From the cell containing the given text, extract its center point as [X, Y] coordinate. 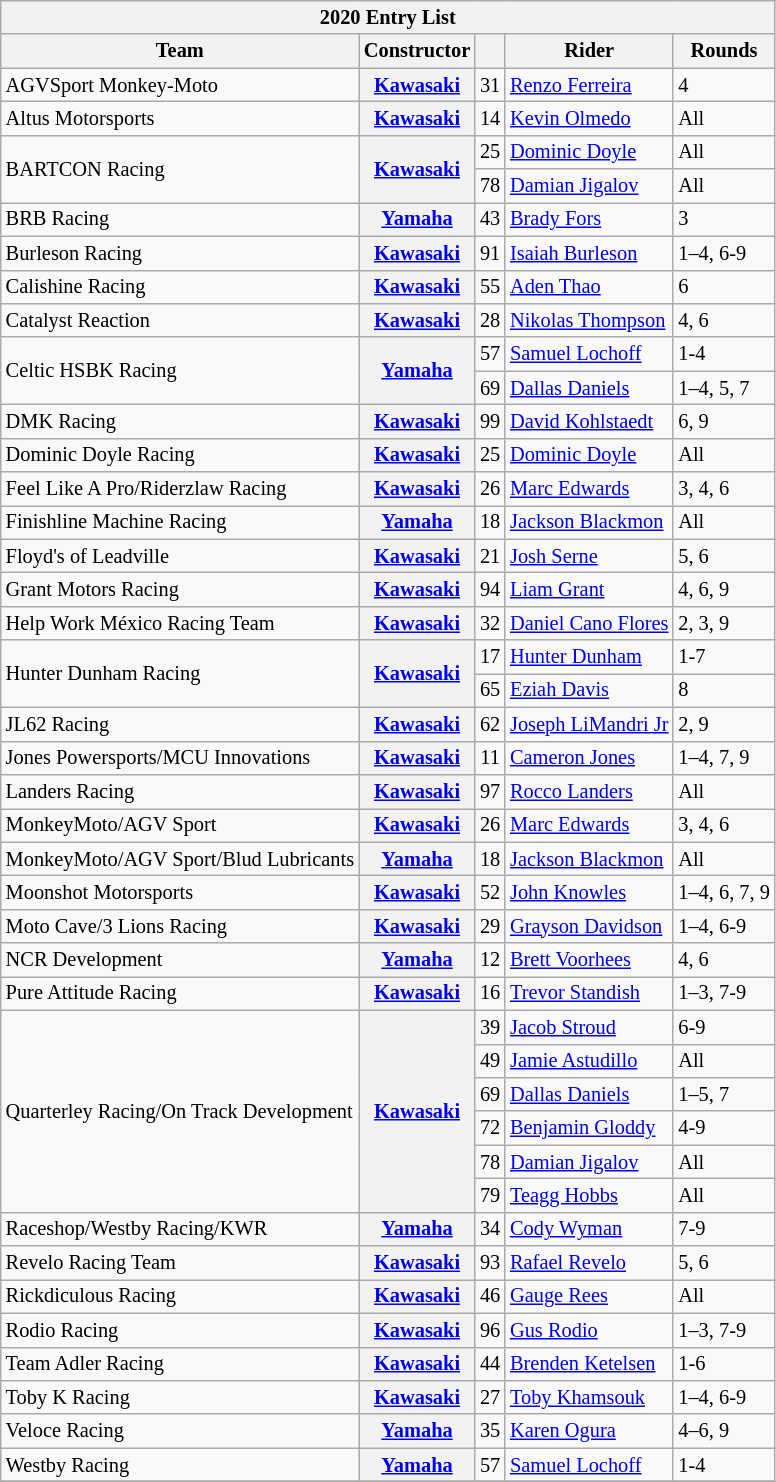
Grant Motors Racing [180, 589]
Raceshop/Westby Racing/KWR [180, 1229]
Pure Attitude Racing [180, 993]
Team [180, 51]
Team Adler Racing [180, 1364]
Eziah Davis [589, 690]
Celtic HSBK Racing [180, 370]
Finishline Machine Racing [180, 522]
Moto Cave/3 Lions Racing [180, 926]
Josh Serne [589, 556]
27 [490, 1397]
Hunter Dunham [589, 657]
Landers Racing [180, 791]
7-9 [724, 1229]
91 [490, 253]
Rounds [724, 51]
John Knowles [589, 892]
29 [490, 926]
DMK Racing [180, 421]
35 [490, 1431]
39 [490, 1027]
Hunter Dunham Racing [180, 674]
14 [490, 118]
99 [490, 421]
Rider [589, 51]
Gauge Rees [589, 1296]
6, 9 [724, 421]
4, 6, 9 [724, 589]
Toby K Racing [180, 1397]
Calishine Racing [180, 287]
Moonshot Motorsports [180, 892]
17 [490, 657]
Jamie Astudillo [589, 1061]
Help Work México Racing Team [180, 623]
Cody Wyman [589, 1229]
Jacob Stroud [589, 1027]
4-9 [724, 1128]
NCR Development [180, 960]
46 [490, 1296]
97 [490, 791]
Jones Powersports/MCU Innovations [180, 758]
Nikolas Thompson [589, 320]
Feel Like A Pro/Riderzlaw Racing [180, 489]
2, 3, 9 [724, 623]
Benjamin Gloddy [589, 1128]
Brett Voorhees [589, 960]
MonkeyMoto/AGV Sport/Blud Lubricants [180, 859]
Rocco Landers [589, 791]
Revelo Racing Team [180, 1263]
12 [490, 960]
28 [490, 320]
Constructor [417, 51]
Floyd's of Leadville [180, 556]
Renzo Ferreira [589, 85]
Liam Grant [589, 589]
Westby Racing [180, 1465]
Daniel Cano Flores [589, 623]
96 [490, 1330]
34 [490, 1229]
44 [490, 1364]
Quarterley Racing/On Track Development [180, 1111]
Brenden Ketelsen [589, 1364]
Karen Ogura [589, 1431]
Joseph LiMandri Jr [589, 724]
Toby Khamsouk [589, 1397]
Brady Fors [589, 219]
4–6, 9 [724, 1431]
72 [490, 1128]
Rickdiculous Racing [180, 1296]
16 [490, 993]
49 [490, 1061]
6-9 [724, 1027]
62 [490, 724]
3 [724, 219]
Rafael Revelo [589, 1263]
31 [490, 85]
Aden Thao [589, 287]
Veloce Racing [180, 1431]
Kevin Olmedo [589, 118]
1–4, 7, 9 [724, 758]
79 [490, 1195]
Dominic Doyle Racing [180, 455]
8 [724, 690]
93 [490, 1263]
52 [490, 892]
Trevor Standish [589, 993]
Burleson Racing [180, 253]
Gus Rodio [589, 1330]
Cameron Jones [589, 758]
43 [490, 219]
55 [490, 287]
David Kohlstaedt [589, 421]
JL62 Racing [180, 724]
1–4, 5, 7 [724, 388]
1-6 [724, 1364]
94 [490, 589]
2, 9 [724, 724]
Rodio Racing [180, 1330]
BRB Racing [180, 219]
MonkeyMoto/AGV Sport [180, 825]
2020 Entry List [388, 17]
1-7 [724, 657]
65 [490, 690]
Isaiah Burleson [589, 253]
21 [490, 556]
Grayson Davidson [589, 926]
Altus Motorsports [180, 118]
BARTCON Racing [180, 168]
1–5, 7 [724, 1094]
4 [724, 85]
Catalyst Reaction [180, 320]
Teagg Hobbs [589, 1195]
6 [724, 287]
11 [490, 758]
1–4, 6, 7, 9 [724, 892]
AGVSport Monkey-Moto [180, 85]
32 [490, 623]
